Find where the given text appears and provide that cell's center as (X, Y) coordinate. 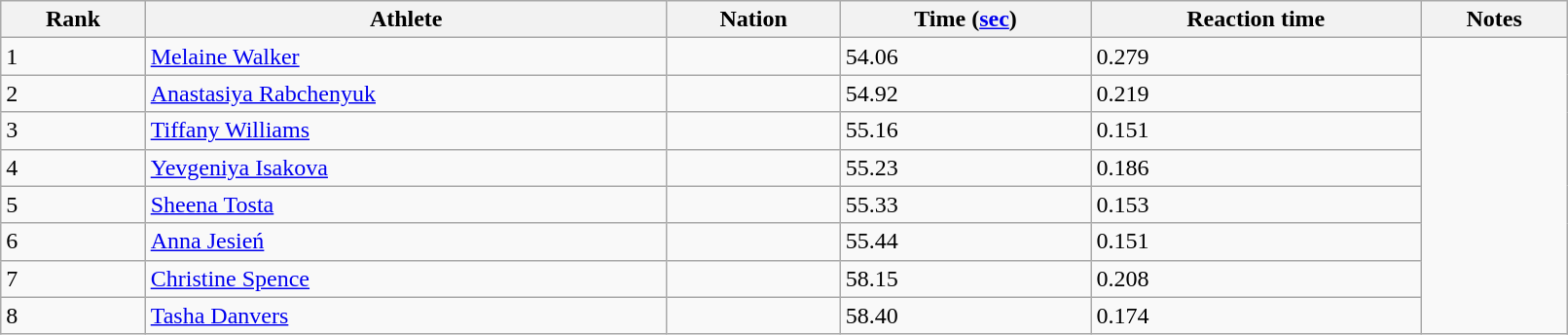
5 (73, 205)
4 (73, 167)
0.186 (1256, 167)
58.40 (966, 316)
Sheena Tosta (406, 205)
3 (73, 130)
Notes (1495, 19)
0.174 (1256, 316)
0.208 (1256, 279)
0.219 (1256, 93)
Tiffany Williams (406, 130)
54.92 (966, 93)
Nation (753, 19)
55.23 (966, 167)
Yevgeniya Isakova (406, 167)
Tasha Danvers (406, 316)
Melaine Walker (406, 56)
Time (sec) (966, 19)
54.06 (966, 56)
Anastasiya Rabchenyuk (406, 93)
6 (73, 242)
2 (73, 93)
55.33 (966, 205)
Anna Jesień (406, 242)
0.153 (1256, 205)
Reaction time (1256, 19)
Rank (73, 19)
7 (73, 279)
Christine Spence (406, 279)
8 (73, 316)
55.16 (966, 130)
0.279 (1256, 56)
Athlete (406, 19)
1 (73, 56)
55.44 (966, 242)
58.15 (966, 279)
